Search for the cell housing the specified text and yield its (x, y) center coordinate. 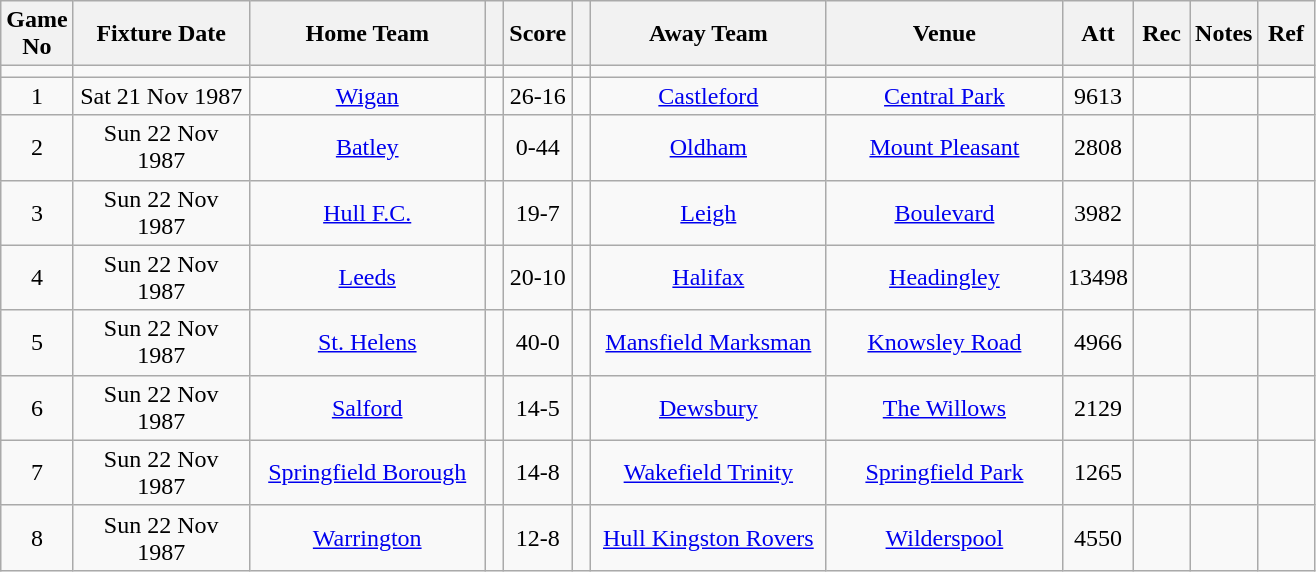
Knowsley Road (944, 342)
Home Team (367, 34)
The Willows (944, 408)
3 (37, 212)
12-8 (538, 538)
9613 (1098, 96)
19-7 (538, 212)
Oldham (708, 148)
7 (37, 472)
Central Park (944, 96)
2129 (1098, 408)
3982 (1098, 212)
Dewsbury (708, 408)
Springfield Park (944, 472)
5 (37, 342)
26-16 (538, 96)
Venue (944, 34)
Sat 21 Nov 1987 (161, 96)
Mansfield Marksman (708, 342)
2808 (1098, 148)
14-5 (538, 408)
Att (1098, 34)
Boulevard (944, 212)
Warrington (367, 538)
Mount Pleasant (944, 148)
0-44 (538, 148)
Hull F.C. (367, 212)
40-0 (538, 342)
Wigan (367, 96)
1 (37, 96)
4 (37, 278)
Score (538, 34)
1265 (1098, 472)
Batley (367, 148)
Notes (1224, 34)
4550 (1098, 538)
2 (37, 148)
Halifax (708, 278)
Rec (1162, 34)
13498 (1098, 278)
14-8 (538, 472)
Springfield Borough (367, 472)
Hull Kingston Rovers (708, 538)
Leeds (367, 278)
4966 (1098, 342)
Leigh (708, 212)
St. Helens (367, 342)
Salford (367, 408)
6 (37, 408)
Away Team (708, 34)
Castleford (708, 96)
20-10 (538, 278)
8 (37, 538)
Game No (37, 34)
Ref (1286, 34)
Headingley (944, 278)
Wakefield Trinity (708, 472)
Wilderspool (944, 538)
Fixture Date (161, 34)
